Scan for the cell matching the given text and deliver its (X, Y) coordinate at center. 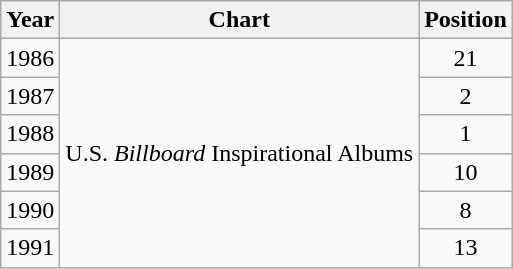
1986 (30, 58)
10 (466, 172)
Chart (240, 20)
Year (30, 20)
U.S. Billboard Inspirational Albums (240, 153)
1989 (30, 172)
1 (466, 134)
13 (466, 248)
1990 (30, 210)
1991 (30, 248)
2 (466, 96)
8 (466, 210)
Position (466, 20)
1987 (30, 96)
21 (466, 58)
1988 (30, 134)
